For the text-containing cell, return its midpoint in [X, Y] coordinate format. 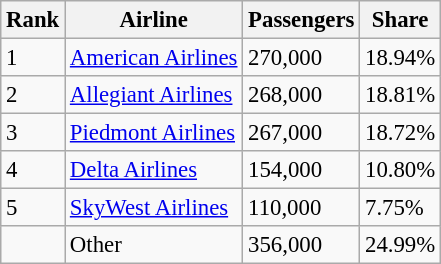
10.80% [400, 170]
5 [33, 208]
267,000 [302, 133]
268,000 [302, 95]
270,000 [302, 58]
18.81% [400, 95]
Share [400, 20]
24.99% [400, 245]
American Airlines [154, 58]
Airline [154, 20]
18.72% [400, 133]
Piedmont Airlines [154, 133]
Rank [33, 20]
18.94% [400, 58]
Delta Airlines [154, 170]
1 [33, 58]
356,000 [302, 245]
2 [33, 95]
Passengers [302, 20]
7.75% [400, 208]
4 [33, 170]
110,000 [302, 208]
Other [154, 245]
3 [33, 133]
Allegiant Airlines [154, 95]
154,000 [302, 170]
SkyWest Airlines [154, 208]
